Scan for the cell matching the given text and deliver its [x, y] coordinate at center. 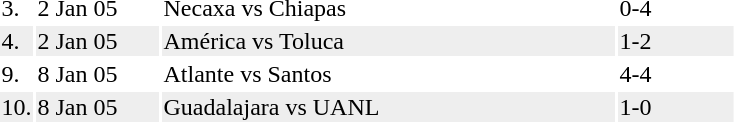
Guadalajara vs UANL [388, 107]
América vs Toluca [388, 41]
10. [16, 107]
Atlante vs Santos [388, 74]
2 Jan 05 [98, 41]
1-0 [676, 107]
4-4 [676, 74]
4. [16, 41]
1-2 [676, 41]
9. [16, 74]
